Output the [X, Y] coordinate of the center of the cell containing the given text.  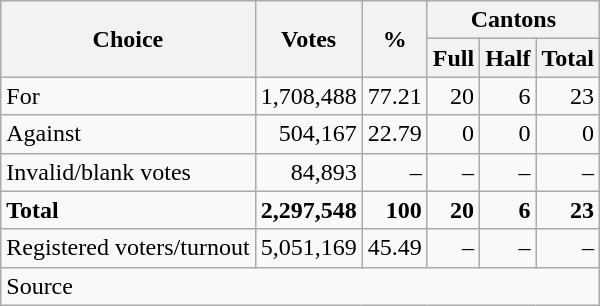
Registered voters/turnout [128, 248]
Against [128, 134]
% [394, 39]
2,297,548 [308, 210]
22.79 [394, 134]
Choice [128, 39]
77.21 [394, 96]
5,051,169 [308, 248]
Cantons [513, 20]
Votes [308, 39]
1,708,488 [308, 96]
84,893 [308, 172]
45.49 [394, 248]
Source [300, 286]
Full [453, 58]
Invalid/blank votes [128, 172]
For [128, 96]
504,167 [308, 134]
Half [508, 58]
100 [394, 210]
